Return the [x, y] coordinate for the center point of the cell that contains the specified text.  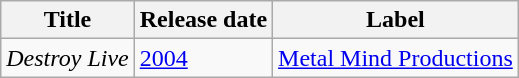
Release date [203, 20]
Metal Mind Productions [396, 58]
2004 [203, 58]
Label [396, 20]
Title [68, 20]
Destroy Live [68, 58]
